Find where the given text appears and provide that cell's center as [X, Y] coordinate. 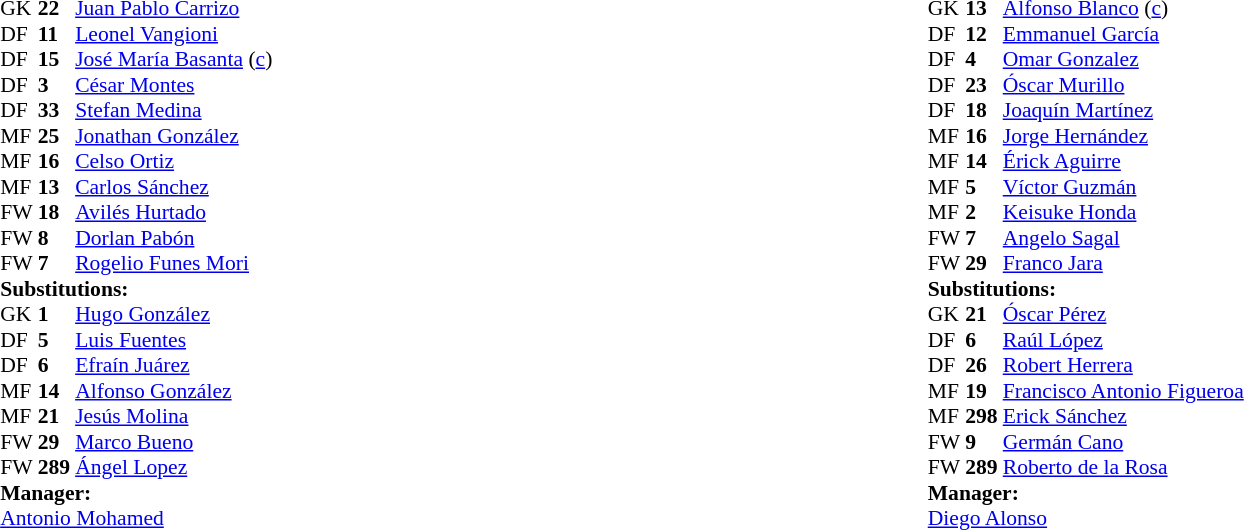
Angelo Sagal [1124, 238]
26 [984, 365]
Érick Aguirre [1124, 161]
23 [984, 85]
Avilés Hurtado [174, 213]
Víctor Guzmán [1124, 187]
33 [57, 111]
Ángel Lopez [174, 467]
Carlos Sánchez [174, 187]
Germán Cano [1124, 442]
Jesús Molina [174, 417]
Keisuke Honda [1124, 213]
Efraín Juárez [174, 365]
12 [984, 34]
Hugo González [174, 315]
Rogelio Funes Mori [174, 263]
Raúl López [1124, 340]
Luis Fuentes [174, 340]
9 [984, 442]
Omar Gonzalez [1124, 59]
Roberto de la Rosa [1124, 467]
Leonel Vangioni [174, 34]
César Montes [174, 85]
2 [984, 213]
Jonathan González [174, 136]
Emmanuel García [1124, 34]
Dorlan Pabón [174, 238]
Stefan Medina [174, 111]
Celso Ortiz [174, 161]
25 [57, 136]
1 [57, 315]
15 [57, 59]
Erick Sánchez [1124, 417]
Francisco Antonio Figueroa [1124, 391]
298 [984, 417]
Óscar Murillo [1124, 85]
19 [984, 391]
13 [57, 187]
José María Basanta (c) [174, 59]
4 [984, 59]
Óscar Pérez [1124, 315]
Alfonso González [174, 391]
Robert Herrera [1124, 365]
Franco Jara [1124, 263]
8 [57, 238]
Jorge Hernández [1124, 136]
Joaquín Martínez [1124, 111]
3 [57, 85]
11 [57, 34]
Marco Bueno [174, 442]
